Pinpoint the cell where the given text exists, returning its (x, y) midpoint coordinate. 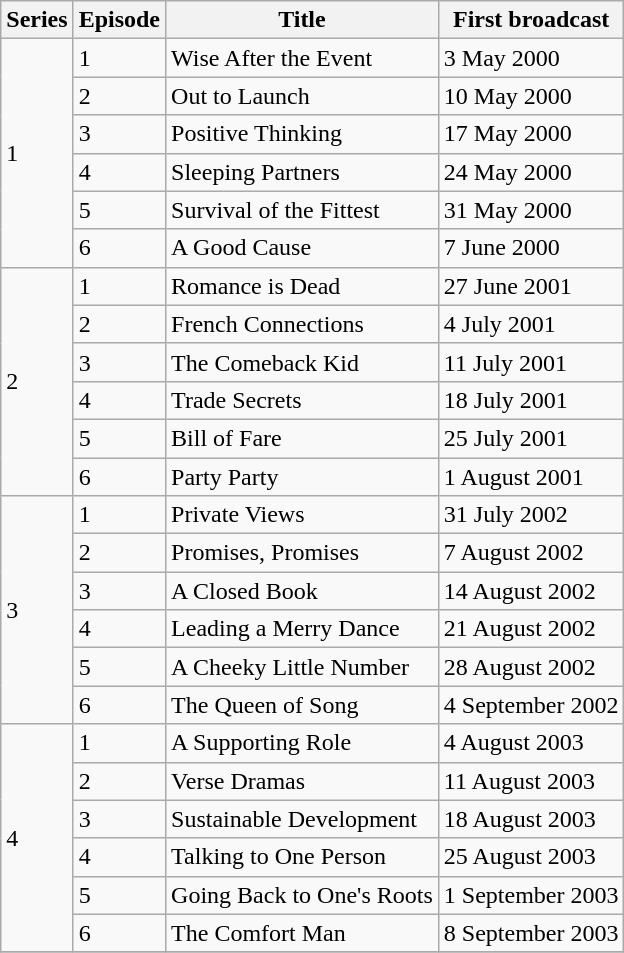
31 May 2000 (531, 210)
11 July 2001 (531, 362)
Party Party (302, 477)
1 August 2001 (531, 477)
A Good Cause (302, 248)
Wise After the Event (302, 58)
1 September 2003 (531, 895)
7 August 2002 (531, 553)
Episode (119, 20)
4 July 2001 (531, 324)
A Closed Book (302, 591)
18 August 2003 (531, 819)
A Cheeky Little Number (302, 667)
7 June 2000 (531, 248)
A Supporting Role (302, 743)
Talking to One Person (302, 857)
17 May 2000 (531, 134)
Leading a Merry Dance (302, 629)
French Connections (302, 324)
31 July 2002 (531, 515)
4 September 2002 (531, 705)
27 June 2001 (531, 286)
14 August 2002 (531, 591)
Private Views (302, 515)
Series (37, 20)
10 May 2000 (531, 96)
Romance is Dead (302, 286)
3 May 2000 (531, 58)
First broadcast (531, 20)
The Comfort Man (302, 933)
28 August 2002 (531, 667)
25 August 2003 (531, 857)
Positive Thinking (302, 134)
24 May 2000 (531, 172)
Sleeping Partners (302, 172)
11 August 2003 (531, 781)
Sustainable Development (302, 819)
Out to Launch (302, 96)
The Queen of Song (302, 705)
Going Back to One's Roots (302, 895)
Trade Secrets (302, 400)
25 July 2001 (531, 438)
8 September 2003 (531, 933)
Verse Dramas (302, 781)
Bill of Fare (302, 438)
4 August 2003 (531, 743)
Promises, Promises (302, 553)
21 August 2002 (531, 629)
Survival of the Fittest (302, 210)
The Comeback Kid (302, 362)
Title (302, 20)
18 July 2001 (531, 400)
